Determine the (x, y) coordinate at the center of the cell enclosing the given text.  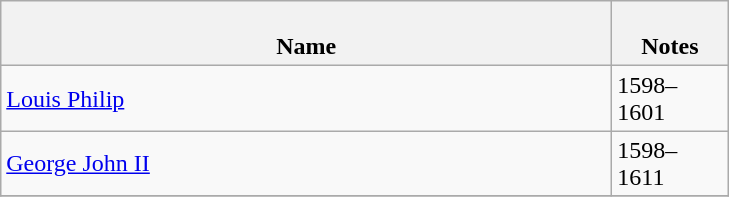
George John II (306, 164)
1598–1611 (670, 164)
1598–1601 (670, 98)
Name (306, 34)
Louis Philip (306, 98)
Notes (670, 34)
